Return the (x, y) coordinate for the center point of the cell that contains the specified text.  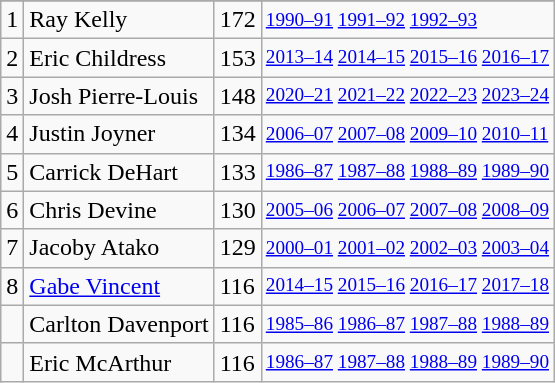
4 (12, 134)
6 (12, 210)
2006–07 2007–08 2009–10 2010–11 (407, 134)
Gabe Vincent (119, 286)
8 (12, 286)
1985–86 1986–87 1987–88 1988–89 (407, 324)
3 (12, 96)
Eric Childress (119, 58)
172 (238, 20)
2020–21 2021–22 2022–23 2023–24 (407, 96)
Carlton Davenport (119, 324)
Eric McArthur (119, 362)
5 (12, 172)
133 (238, 172)
Ray Kelly (119, 20)
148 (238, 96)
Josh Pierre-Louis (119, 96)
2 (12, 58)
7 (12, 248)
130 (238, 210)
153 (238, 58)
2014–15 2015–16 2016–17 2017–18 (407, 286)
1990–91 1991–92 1992–93 (407, 20)
1 (12, 20)
Justin Joyner (119, 134)
129 (238, 248)
2013–14 2014–15 2015–16 2016–17 (407, 58)
2005–06 2006–07 2007–08 2008–09 (407, 210)
Jacoby Atako (119, 248)
134 (238, 134)
Chris Devine (119, 210)
2000–01 2001–02 2002–03 2003–04 (407, 248)
Carrick DeHart (119, 172)
